Extract the (X, Y) coordinate from the center of the cell holding the provided text.  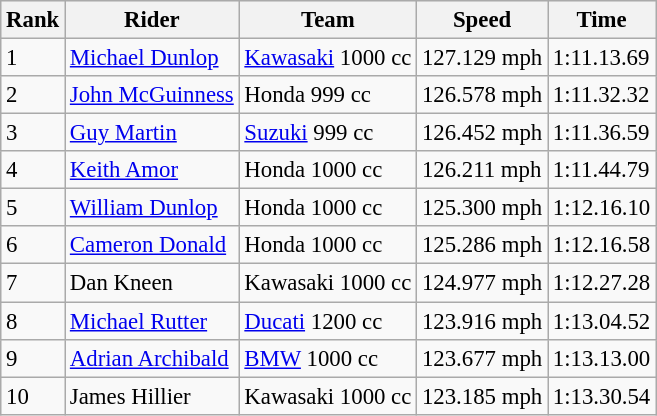
5 (33, 208)
123.185 mph (482, 396)
123.916 mph (482, 321)
William Dunlop (152, 208)
Keith Amor (152, 170)
1:12.16.58 (602, 245)
Dan Kneen (152, 283)
Suzuki 999 cc (328, 133)
10 (33, 396)
Guy Martin (152, 133)
John McGuinness (152, 95)
8 (33, 321)
125.286 mph (482, 245)
126.211 mph (482, 170)
127.129 mph (482, 58)
126.578 mph (482, 95)
3 (33, 133)
James Hillier (152, 396)
BMW 1000 cc (328, 358)
9 (33, 358)
Michael Dunlop (152, 58)
124.977 mph (482, 283)
Honda 999 cc (328, 95)
1:13.13.00 (602, 358)
Speed (482, 20)
Team (328, 20)
1:12.27.28 (602, 283)
1:13.04.52 (602, 321)
126.452 mph (482, 133)
1:13.30.54 (602, 396)
2 (33, 95)
1:12.16.10 (602, 208)
1:11.44.79 (602, 170)
Time (602, 20)
1:11.32.32 (602, 95)
Cameron Donald (152, 245)
123.677 mph (482, 358)
Rank (33, 20)
Ducati 1200 cc (328, 321)
4 (33, 170)
1:11.36.59 (602, 133)
Rider (152, 20)
Michael Rutter (152, 321)
1 (33, 58)
Adrian Archibald (152, 358)
1:11.13.69 (602, 58)
125.300 mph (482, 208)
7 (33, 283)
6 (33, 245)
